Provide the (x, y) coordinate of the cell's center where the given text is located.  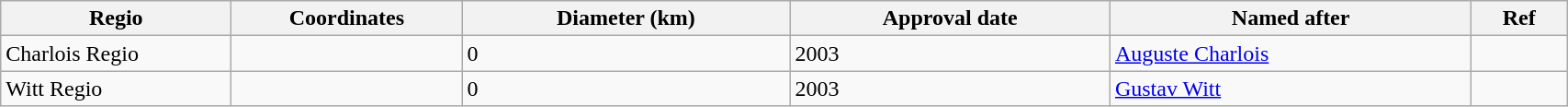
Charlois Regio (116, 53)
Ref (1519, 18)
Named after (1290, 18)
Coordinates (347, 18)
Regio (116, 18)
Gustav Witt (1290, 89)
Witt Regio (116, 89)
Auguste Charlois (1290, 53)
Approval date (950, 18)
Diameter (km) (626, 18)
